Find where the given text appears and provide that cell's center as [X, Y] coordinate. 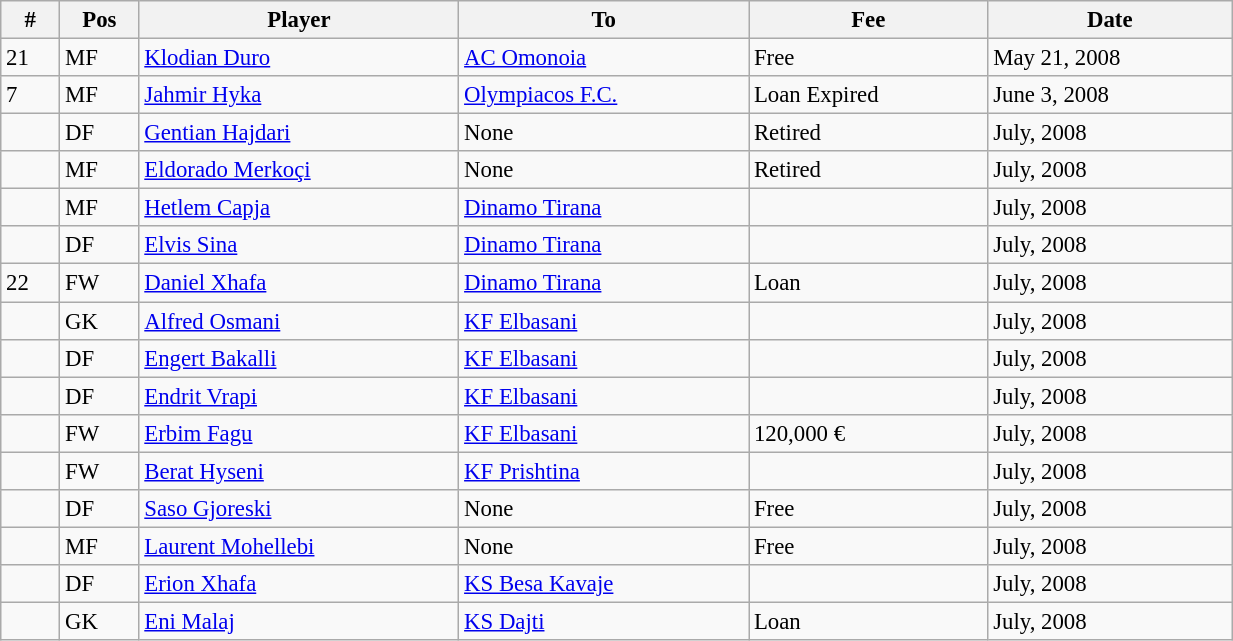
120,000 € [868, 433]
Player [299, 20]
22 [30, 283]
June 3, 2008 [1110, 95]
Eni Malaj [299, 621]
Alfred Osmani [299, 321]
7 [30, 95]
KF Prishtina [604, 471]
Eldorado Merkoçi [299, 170]
Hetlem Capja [299, 208]
KS Besa Kavaje [604, 584]
Saso Gjoreski [299, 509]
AC Omonoia [604, 58]
Jahmir Hyka [299, 95]
Klodian Duro [299, 58]
Olympiacos F.C. [604, 95]
Erion Xhafa [299, 584]
Elvis Sina [299, 245]
Pos [100, 20]
Date [1110, 20]
Erbim Fagu [299, 433]
Berat Hyseni [299, 471]
Gentian Hajdari [299, 133]
Engert Bakalli [299, 358]
To [604, 20]
Loan Expired [868, 95]
21 [30, 58]
# [30, 20]
May 21, 2008 [1110, 58]
KS Dajti [604, 621]
Fee [868, 20]
Endrit Vrapi [299, 396]
Laurent Mohellebi [299, 546]
Daniel Xhafa [299, 283]
